Locate the cell with the specified text and output its [X, Y] center coordinate. 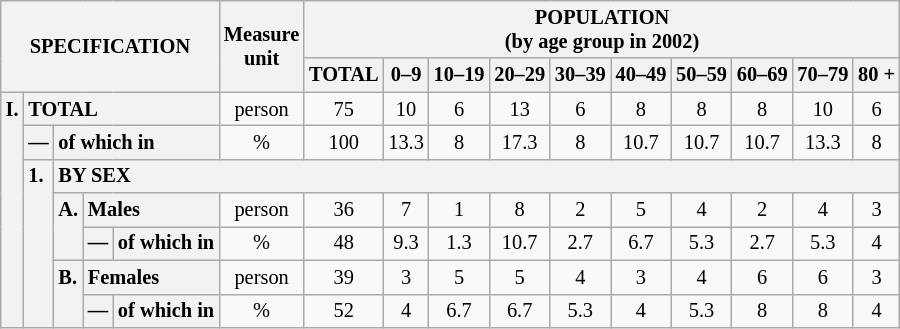
50–59 [702, 75]
1.3 [460, 243]
60–69 [762, 75]
100 [344, 142]
9.3 [406, 243]
10–19 [460, 75]
52 [344, 311]
I. [12, 210]
SPECIFICATION [110, 46]
75 [344, 109]
Females [151, 277]
BY SEX [477, 176]
7 [406, 210]
70–79 [824, 75]
0–9 [406, 75]
A. [68, 226]
36 [344, 210]
30–39 [580, 75]
1 [460, 210]
1. [38, 243]
39 [344, 277]
17.3 [520, 142]
Measure unit [262, 46]
40–49 [642, 75]
80 + [876, 75]
48 [344, 243]
Males [151, 210]
B. [68, 294]
13 [520, 109]
POPULATION (by age group in 2002) [602, 29]
20–29 [520, 75]
